Determine the (x, y) coordinate at the center of the cell enclosing the given text.  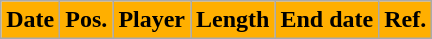
Length (233, 20)
End date (327, 20)
Ref. (406, 20)
Player (152, 20)
Date (30, 20)
Pos. (86, 20)
